Identify which cell holds the provided text, then report its [x, y] central coordinate. 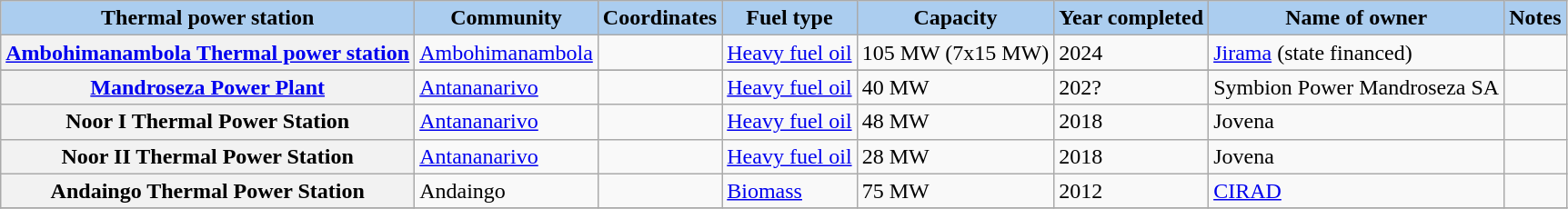
Andaingo Thermal Power Station [207, 191]
Mandroseza Power Plant [207, 87]
Noor II Thermal Power Station [207, 156]
105 MW (7x15 MW) [955, 53]
Andaingo [507, 191]
Capacity [955, 18]
Ambohimanambola Thermal power station [207, 53]
Notes [1535, 18]
Symbion Power Mandroseza SA [1357, 87]
Name of owner [1357, 18]
Year completed [1131, 18]
2012 [1131, 191]
40 MW [955, 87]
Fuel type [789, 18]
48 MW [955, 122]
Coordinates [659, 18]
Noor I Thermal Power Station [207, 122]
28 MW [955, 156]
Jirama (state financed) [1357, 53]
202? [1131, 87]
2024 [1131, 53]
Community [507, 18]
Biomass [789, 191]
Thermal power station [207, 18]
Ambohimanambola [507, 53]
CIRAD [1357, 191]
75 MW [955, 191]
